Identify which cell holds the provided text, then report its [X, Y] central coordinate. 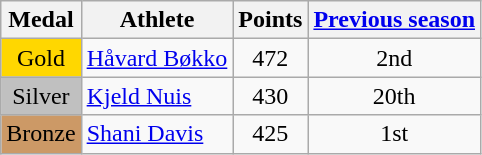
Håvard Bøkko [157, 58]
Athlete [157, 20]
Medal [41, 20]
430 [270, 96]
2nd [394, 58]
Kjeld Nuis [157, 96]
472 [270, 58]
Points [270, 20]
1st [394, 134]
20th [394, 96]
Silver [41, 96]
Bronze [41, 134]
Gold [41, 58]
425 [270, 134]
Shani Davis [157, 134]
Previous season [394, 20]
